Determine the [x, y] coordinate at the center of the cell enclosing the given text.  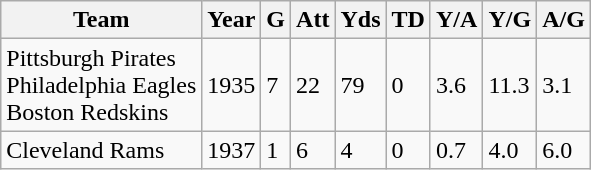
6.0 [564, 150]
4 [360, 150]
Y/G [510, 20]
A/G [564, 20]
22 [313, 85]
Yds [360, 20]
Year [232, 20]
79 [360, 85]
1 [276, 150]
6 [313, 150]
Att [313, 20]
G [276, 20]
1937 [232, 150]
4.0 [510, 150]
Team [102, 20]
TD [408, 20]
7 [276, 85]
3.1 [564, 85]
11.3 [510, 85]
0.7 [456, 150]
Y/A [456, 20]
3.6 [456, 85]
Cleveland Rams [102, 150]
1935 [232, 85]
Pittsburgh PiratesPhiladelphia EaglesBoston Redskins [102, 85]
